Scan for the cell matching the given text and deliver its [x, y] coordinate at center. 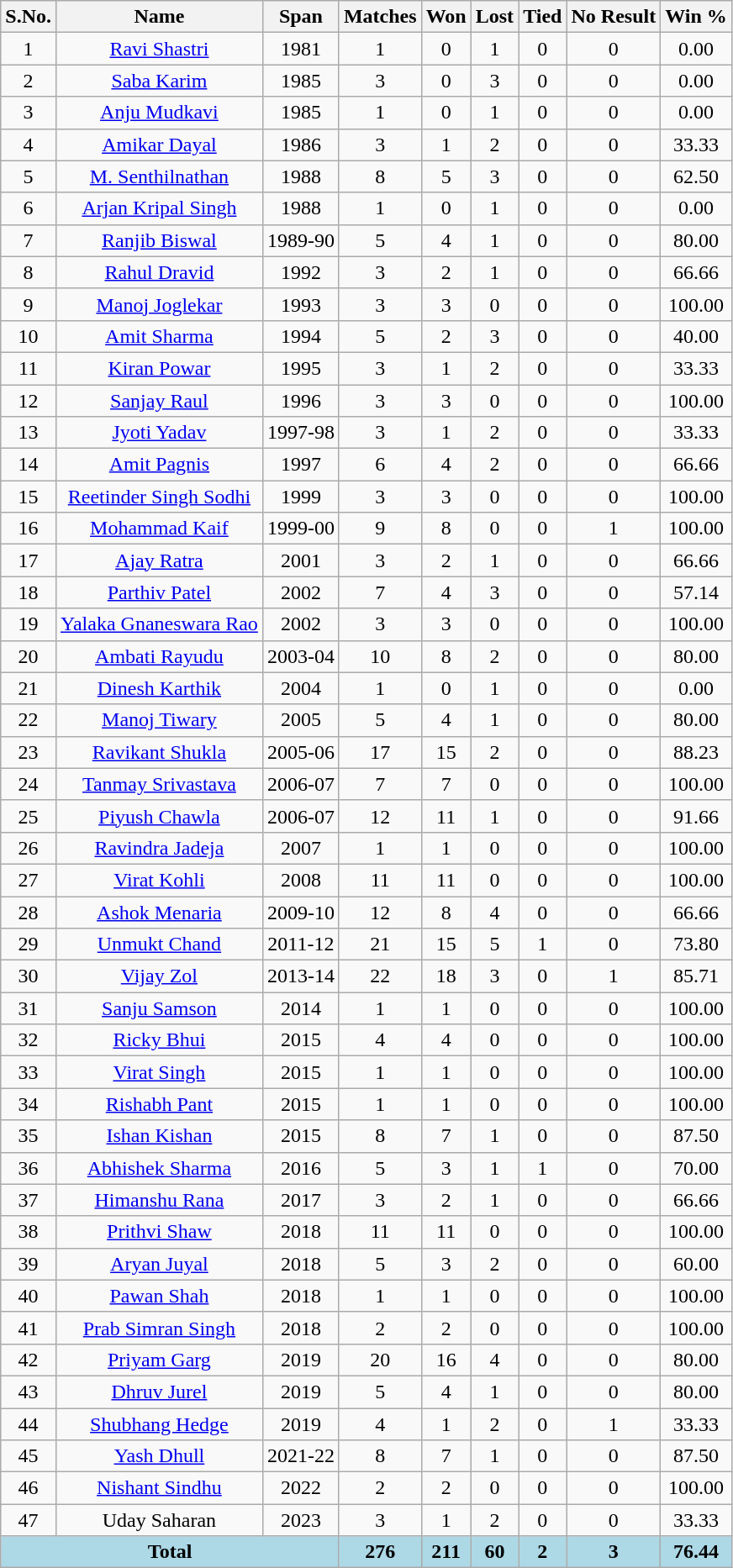
Ricky Bhui [159, 1040]
Ravindra Jadeja [159, 848]
Anju Mudkavi [159, 113]
36 [29, 1168]
Prab Simran Singh [159, 1328]
30 [29, 976]
Virat Kohli [159, 880]
46 [29, 1488]
38 [29, 1232]
23 [29, 752]
Rishabh Pant [159, 1104]
Ishan Kishan [159, 1136]
73.80 [696, 944]
37 [29, 1200]
76.44 [696, 1552]
Sanju Samson [159, 1008]
14 [29, 465]
57.14 [696, 592]
40 [29, 1296]
Yash Dhull [159, 1456]
24 [29, 784]
Himanshu Rana [159, 1200]
62.50 [696, 176]
1992 [301, 272]
91.66 [696, 816]
Prithvi Shaw [159, 1232]
40.00 [696, 336]
211 [446, 1552]
2003-04 [301, 656]
Rahul Dravid [159, 272]
Won [446, 17]
M. Senthilnathan [159, 176]
1996 [301, 401]
2004 [301, 688]
2007 [301, 848]
Ambati Rayudu [159, 656]
2013-14 [301, 976]
31 [29, 1008]
35 [29, 1136]
Parthiv Patel [159, 592]
33 [29, 1072]
2009-10 [301, 912]
44 [29, 1424]
Ashok Menaria [159, 912]
Name [159, 17]
2005 [301, 720]
Span [301, 17]
Unmukt Chand [159, 944]
Ravikant Shukla [159, 752]
Abhishek Sharma [159, 1168]
Jyoti Yadav [159, 433]
2016 [301, 1168]
32 [29, 1040]
2011-12 [301, 944]
Dhruv Jurel [159, 1392]
1993 [301, 304]
Ajay Ratra [159, 560]
70.00 [696, 1168]
Amit Sharma [159, 336]
Lost [494, 17]
1994 [301, 336]
2022 [301, 1488]
S.No. [29, 17]
2023 [301, 1520]
1995 [301, 368]
1997-98 [301, 433]
27 [29, 880]
39 [29, 1264]
Reetinder Singh Sodhi [159, 497]
25 [29, 816]
2008 [301, 880]
88.23 [696, 752]
2005-06 [301, 752]
1999 [301, 497]
Ravi Shastri [159, 49]
2017 [301, 1200]
2014 [301, 1008]
No Result [614, 17]
Dinesh Karthik [159, 688]
2001 [301, 560]
Sanjay Raul [159, 401]
Priyam Garg [159, 1360]
29 [29, 944]
28 [29, 912]
1989-90 [301, 240]
Kiran Powar [159, 368]
34 [29, 1104]
42 [29, 1360]
1997 [301, 465]
47 [29, 1520]
Pawan Shah [159, 1296]
19 [29, 624]
41 [29, 1328]
2021-22 [301, 1456]
Amit Pagnis [159, 465]
Tanmay Srivastava [159, 784]
Aryan Juyal [159, 1264]
1986 [301, 145]
Ranjib Biswal [159, 240]
Saba Karim [159, 81]
Total [170, 1552]
60 [494, 1552]
Amikar Dayal [159, 145]
45 [29, 1456]
276 [380, 1552]
Manoj Joglekar [159, 304]
Manoj Tiwary [159, 720]
Uday Saharan [159, 1520]
Tied [543, 17]
Nishant Sindhu [159, 1488]
Win % [696, 17]
26 [29, 848]
43 [29, 1392]
Shubhang Hedge [159, 1424]
Mohammad Kaif [159, 529]
Virat Singh [159, 1072]
1999-00 [301, 529]
Matches [380, 17]
13 [29, 433]
Yalaka Gnaneswara Rao [159, 624]
Vijay Zol [159, 976]
Arjan Kripal Singh [159, 208]
60.00 [696, 1264]
Piyush Chawla [159, 816]
85.71 [696, 976]
1981 [301, 49]
